Output the (x, y) coordinate of the center of the cell containing the given text.  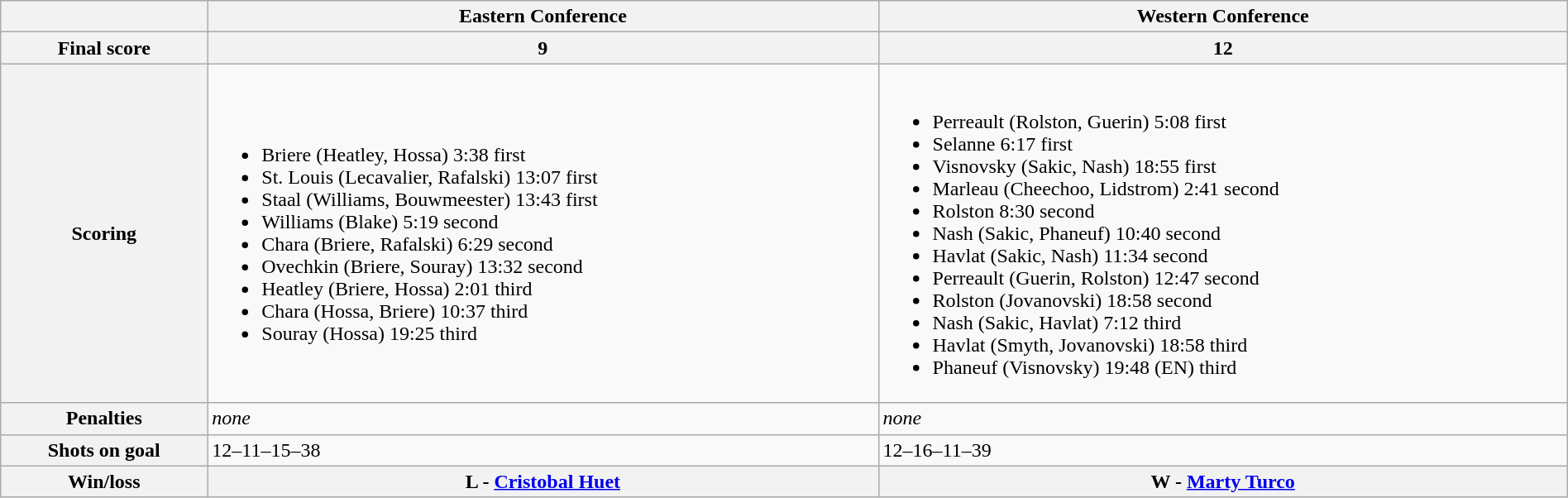
Eastern Conference (543, 17)
Win/loss (104, 481)
W - Marty Turco (1222, 481)
Scoring (104, 233)
12–11–15–38 (543, 450)
12 (1222, 48)
12–16–11–39 (1222, 450)
Final score (104, 48)
9 (543, 48)
Penalties (104, 419)
Shots on goal (104, 450)
Western Conference (1222, 17)
L - Cristobal Huet (543, 481)
